Identify which cell holds the provided text, then report its (x, y) central coordinate. 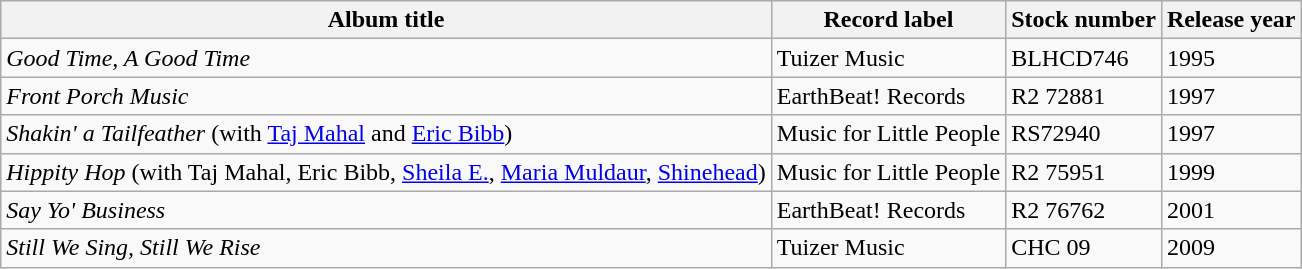
1999 (1231, 172)
Say Yo' Business (386, 210)
RS72940 (1084, 134)
2009 (1231, 248)
Release year (1231, 20)
Record label (888, 20)
Still We Sing, Still We Rise (386, 248)
1995 (1231, 58)
Hippity Hop (with Taj Mahal, Eric Bibb, Sheila E., Maria Muldaur, Shinehead) (386, 172)
R2 76762 (1084, 210)
Shakin' a Tailfeather (with Taj Mahal and Eric Bibb) (386, 134)
CHC 09 (1084, 248)
Album title (386, 20)
Good Time, A Good Time (386, 58)
2001 (1231, 210)
R2 72881 (1084, 96)
R2 75951 (1084, 172)
Front Porch Music (386, 96)
Stock number (1084, 20)
BLHCD746 (1084, 58)
